Return the (x, y) coordinate for the center point of the cell that contains the specified text.  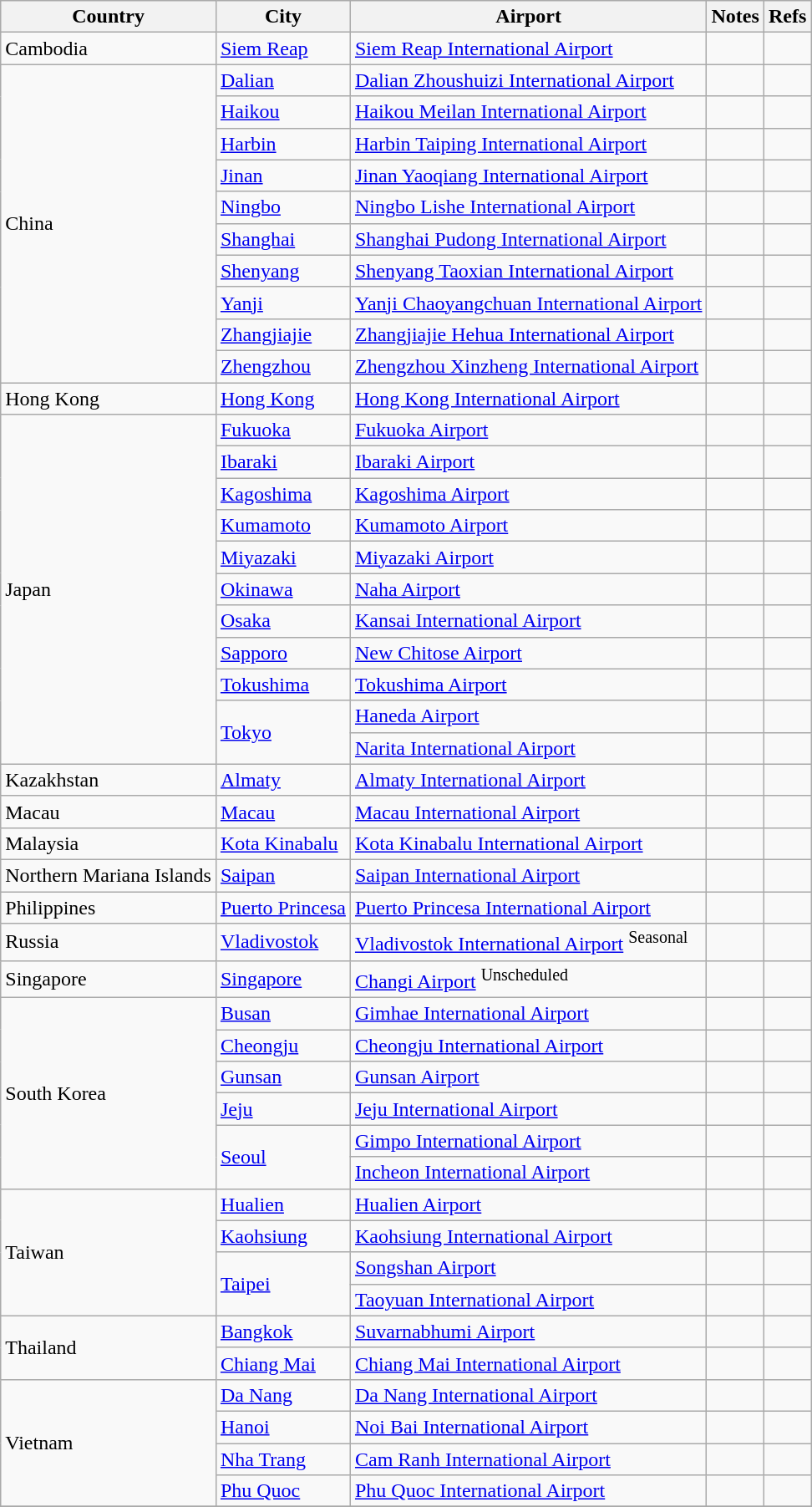
Shanghai (282, 239)
Hanoi (282, 1427)
Cheongju (282, 1046)
Russia (109, 943)
Kota Kinabalu International Airport (528, 843)
Siem Reap International Airport (528, 48)
Chiang Mai International Airport (528, 1363)
Da Nang (282, 1395)
Dalian Zhoushuizi International Airport (528, 80)
Kagoshima Airport (528, 494)
Hualien Airport (528, 1204)
Miyazaki (282, 557)
Notes (735, 17)
Jinan Yaoqiang International Airport (528, 176)
Haikou Meilan International Airport (528, 112)
Yanji Chaoyangchuan International Airport (528, 303)
Saipan International Airport (528, 875)
Gunsan Airport (528, 1077)
Fukuoka Airport (528, 430)
Almaty (282, 780)
Zhengzhou Xinzheng International Airport (528, 366)
Narita International Airport (528, 748)
Tokushima (282, 685)
Hong Kong International Airport (528, 399)
Almaty International Airport (528, 780)
Okinawa (282, 589)
Cambodia (109, 48)
Harbin (282, 144)
Haneda Airport (528, 716)
Ibaraki (282, 462)
Dalian (282, 80)
Tokushima Airport (528, 685)
Saipan (282, 875)
Shenyang Taoxian International Airport (528, 271)
Zhengzhou (282, 366)
Ningbo (282, 207)
Haikou (282, 112)
Nha Trang (282, 1459)
Busan (282, 1014)
Taiwan (109, 1252)
Kaohsiung International Airport (528, 1236)
Taipei (282, 1284)
Suvarnabhumi Airport (528, 1331)
Songshan Airport (528, 1268)
China (109, 224)
Naha Airport (528, 589)
Miyazaki Airport (528, 557)
Northern Mariana Islands (109, 875)
Kumamoto (282, 526)
Kaohsiung (282, 1236)
Cheongju International Airport (528, 1046)
Ningbo Lishe International Airport (528, 207)
Phu Quoc (282, 1491)
Puerto Princesa (282, 907)
Kumamoto Airport (528, 526)
Gimhae International Airport (528, 1014)
Hualien (282, 1204)
Kansai International Airport (528, 621)
Taoyuan International Airport (528, 1300)
Noi Bai International Airport (528, 1427)
Tokyo (282, 732)
Ibaraki Airport (528, 462)
Cam Ranh International Airport (528, 1459)
Vladivostok (282, 943)
Airport (528, 17)
Japan (109, 590)
Kagoshima (282, 494)
Fukuoka (282, 430)
Bangkok (282, 1331)
Philippines (109, 907)
Puerto Princesa International Airport (528, 907)
New Chitose Airport (528, 653)
Vladivostok International Airport Seasonal (528, 943)
Gunsan (282, 1077)
Vietnam (109, 1443)
Shenyang (282, 271)
Kota Kinabalu (282, 843)
Jeju International Airport (528, 1109)
Incheon International Airport (528, 1173)
Siem Reap (282, 48)
Country (109, 17)
City (282, 17)
Changi Airport Unscheduled (528, 980)
Macau International Airport (528, 812)
Jinan (282, 176)
Sapporo (282, 653)
Zhangjiajie Hehua International Airport (528, 334)
Harbin Taiping International Airport (528, 144)
Kazakhstan (109, 780)
Phu Quoc International Airport (528, 1491)
Yanji (282, 303)
Gimpo International Airport (528, 1141)
Seoul (282, 1157)
Shanghai Pudong International Airport (528, 239)
Zhangjiajie (282, 334)
Chiang Mai (282, 1363)
Jeju (282, 1109)
Osaka (282, 621)
Da Nang International Airport (528, 1395)
Thailand (109, 1347)
South Korea (109, 1093)
Malaysia (109, 843)
Refs (787, 17)
